Identify which cell holds the provided text, then report its (x, y) central coordinate. 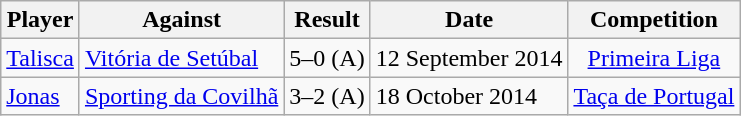
Against (181, 20)
18 October 2014 (469, 96)
Primeira Liga (654, 58)
12 September 2014 (469, 58)
3–2 (A) (327, 96)
Taça de Portugal (654, 96)
Date (469, 20)
5–0 (A) (327, 58)
Vitória de Setúbal (181, 58)
Competition (654, 20)
Sporting da Covilhã (181, 96)
Jonas (40, 96)
Player (40, 20)
Result (327, 20)
Talisca (40, 58)
